Output the (X, Y) coordinate of the center of the cell containing the given text.  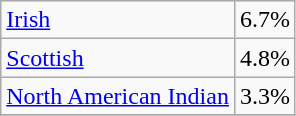
6.7% (264, 20)
4.8% (264, 58)
Irish (118, 20)
Scottish (118, 58)
North American Indian (118, 96)
3.3% (264, 96)
